Identify which cell holds the provided text, then report its [x, y] central coordinate. 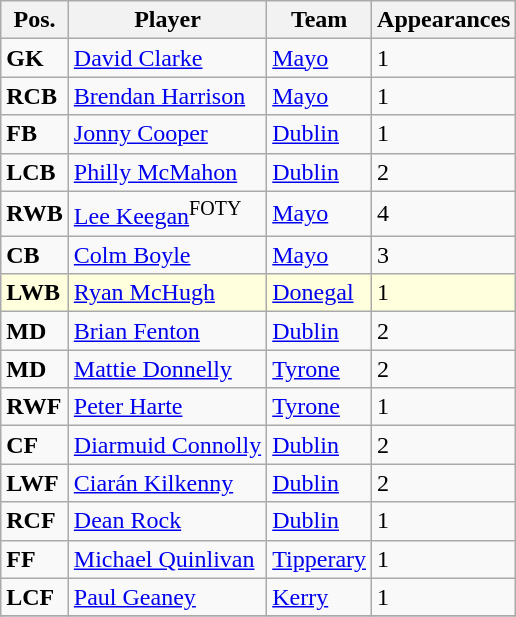
RWF [35, 407]
Appearances [444, 20]
Mattie Donnelly [167, 369]
Michael Quinlivan [167, 559]
RWB [35, 214]
FF [35, 559]
4 [444, 214]
Jonny Cooper [167, 134]
LCF [35, 597]
Colm Boyle [167, 255]
Brendan Harrison [167, 96]
Kerry [320, 597]
Dean Rock [167, 521]
RCB [35, 96]
Ryan McHugh [167, 293]
CB [35, 255]
Paul Geaney [167, 597]
Peter Harte [167, 407]
FB [35, 134]
Ciarán Kilkenny [167, 483]
LWF [35, 483]
LCB [35, 172]
RCF [35, 521]
David Clarke [167, 58]
GK [35, 58]
3 [444, 255]
Team [320, 20]
Lee KeeganFOTY [167, 214]
Tipperary [320, 559]
LWB [35, 293]
Donegal [320, 293]
CF [35, 445]
Philly McMahon [167, 172]
Pos. [35, 20]
Diarmuid Connolly [167, 445]
Player [167, 20]
Brian Fenton [167, 331]
